Return [x, y] of the center of cell containing provided text 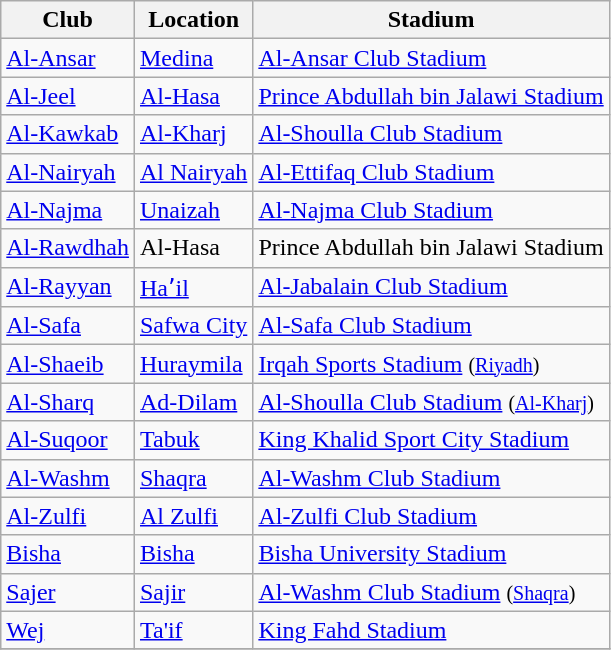
Haʼil [193, 287]
Al-Sharq [68, 402]
Ad-Dilam [193, 402]
Tabuk [193, 440]
Al-Safa [68, 326]
Sajer [68, 592]
Al Nairyah [193, 172]
Unaizah [193, 210]
Al-Kawkab [68, 134]
King Khalid Sport City Stadium [431, 440]
Al-Rawdhah [68, 248]
Al-Nairyah [68, 172]
Al-Ansar [68, 58]
Al-Washm Club Stadium [431, 478]
Safwa City [193, 326]
Al-Kharj [193, 134]
Al-Suqoor [68, 440]
King Fahd Stadium [431, 630]
Club [68, 20]
Al-Shaeib [68, 364]
Ta'if [193, 630]
Irqah Sports Stadium (Riyadh) [431, 364]
Stadium [431, 20]
Al-Shoulla Club Stadium [431, 134]
Al-Zulfi Club Stadium [431, 516]
Sajir [193, 592]
Al-Najma Club Stadium [431, 210]
Al-Shoulla Club Stadium (Al-Kharj) [431, 402]
Location [193, 20]
Al-Ettifaq Club Stadium [431, 172]
Al Zulfi [193, 516]
Wej [68, 630]
Bisha University Stadium [431, 554]
Al-Washm Club Stadium (Shaqra) [431, 592]
Al-Safa Club Stadium [431, 326]
Al-Jeel [68, 96]
Al-Washm [68, 478]
Medina [193, 58]
Al-Rayyan [68, 287]
Al-Ansar Club Stadium [431, 58]
Al-Jabalain Club Stadium [431, 287]
Al-Najma [68, 210]
Al-Zulfi [68, 516]
Huraymila [193, 364]
Shaqra [193, 478]
